Provide the (x, y) coordinate of the cell's center where the given text is located.  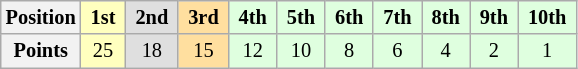
7th (397, 17)
2 (494, 51)
3rd (203, 17)
5th (301, 17)
Position (41, 17)
12 (253, 51)
1 (547, 51)
6th (349, 17)
10th (547, 17)
4 (446, 51)
9th (494, 17)
25 (104, 51)
2nd (152, 17)
18 (152, 51)
4th (253, 17)
10 (301, 51)
1st (104, 17)
Points (41, 51)
15 (203, 51)
8th (446, 17)
8 (349, 51)
6 (397, 51)
